Output the [X, Y] coordinate of the center of the cell containing the given text.  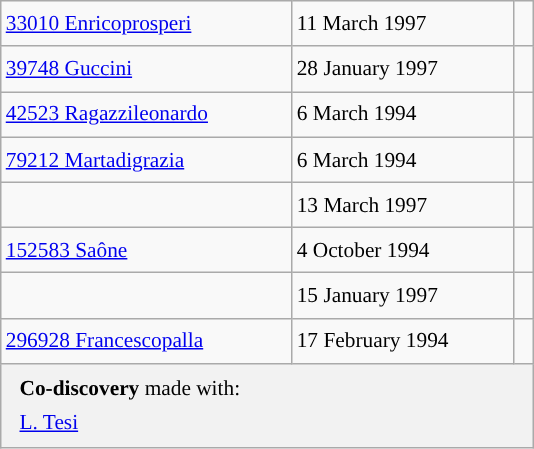
33010 Enricoprosperi [146, 24]
11 March 1997 [403, 24]
79212 Martadigrazia [146, 160]
42523 Ragazzileonardo [146, 114]
28 January 1997 [403, 68]
152583 Saône [146, 250]
13 March 1997 [403, 204]
17 February 1994 [403, 340]
Co-discovery made with: L. Tesi [267, 405]
4 October 1994 [403, 250]
15 January 1997 [403, 296]
296928 Francescopalla [146, 340]
39748 Guccini [146, 68]
